Pinpoint the cell where the given text exists, returning its (X, Y) midpoint coordinate. 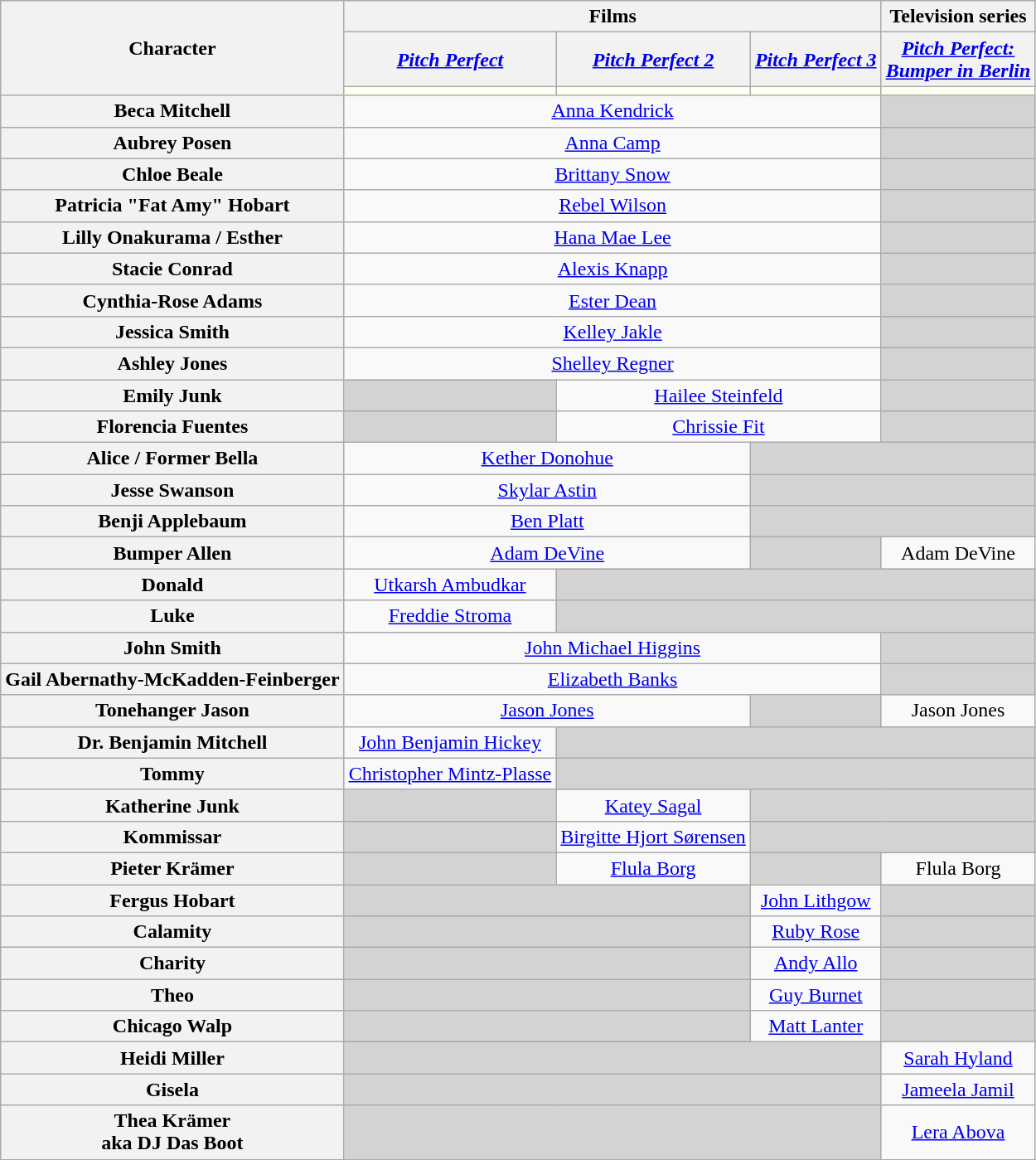
Kelley Jakle (612, 332)
Lilly Onakurama / Esther (172, 237)
Chrissie Fit (719, 427)
Alice / Former Bella (172, 459)
Ruby Rose (816, 932)
Pitch Perfect 2 (653, 60)
Pieter Krämer (172, 868)
Tommy (172, 774)
Jessica Smith (172, 332)
Benji Applebaum (172, 522)
Fergus Hobart (172, 900)
Donald (172, 585)
Kether Donohue (547, 459)
Pitch Perfect:Bumper in Berlin (958, 60)
Skylar Astin (547, 490)
Shelley Regner (612, 363)
Anna Kendrick (612, 111)
Gisela (172, 1090)
Matt Lanter (816, 1027)
Charity (172, 963)
John Benjamin Hickey (450, 742)
Brittany Snow (612, 174)
Aubrey Posen (172, 143)
Television series (958, 17)
Elizabeth Banks (612, 679)
Katey Sagal (653, 805)
Films (612, 17)
Cynthia-Rose Adams (172, 300)
John Smith (172, 648)
Thea Krämeraka DJ Das Boot (172, 1133)
Calamity (172, 932)
Anna Camp (612, 143)
Beca Mitchell (172, 111)
Jameela Jamil (958, 1090)
Katherine Junk (172, 805)
Heidi Miller (172, 1058)
Patricia "Fat Amy" Hobart (172, 206)
Character (172, 48)
Freddie Stroma (450, 616)
Alexis Knapp (612, 269)
Florencia Fuentes (172, 427)
Chloe Beale (172, 174)
Jesse Swanson (172, 490)
Christopher Mintz-Plasse (450, 774)
Andy Allo (816, 963)
John Lithgow (816, 900)
Lera Abova (958, 1133)
Birgitte Hjort Sørensen (653, 837)
Dr. Benjamin Mitchell (172, 742)
Ashley Jones (172, 363)
Tonehanger Jason (172, 711)
Rebel Wilson (612, 206)
Guy Burnet (816, 995)
Luke (172, 616)
Sarah Hyland (958, 1058)
Hana Mae Lee (612, 237)
Pitch Perfect (450, 60)
Gail Abernathy-McKadden-Feinberger (172, 679)
Ester Dean (612, 300)
Ben Platt (547, 522)
Chicago Walp (172, 1027)
Stacie Conrad (172, 269)
Bumper Allen (172, 553)
Hailee Steinfeld (719, 396)
Utkarsh Ambudkar (450, 585)
John Michael Higgins (612, 648)
Pitch Perfect 3 (816, 60)
Theo (172, 995)
Kommissar (172, 837)
Emily Junk (172, 396)
